Search for the cell housing the specified text and yield its [X, Y] center coordinate. 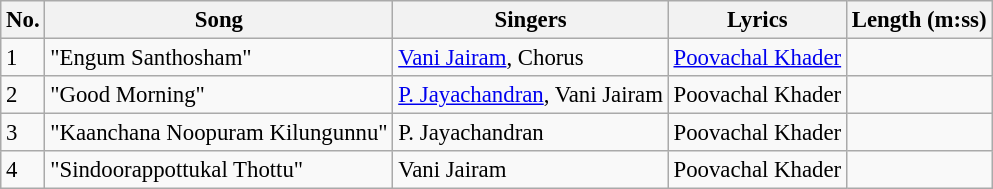
No. [23, 20]
"Engum Santhosham" [219, 58]
Singers [530, 20]
4 [23, 170]
P. Jayachandran [530, 133]
"Kaanchana Noopuram Kilungunnu" [219, 133]
1 [23, 58]
Vani Jairam [530, 170]
Song [219, 20]
"Good Morning" [219, 95]
Length (m:ss) [918, 20]
3 [23, 133]
P. Jayachandran, Vani Jairam [530, 95]
Lyrics [757, 20]
Vani Jairam, Chorus [530, 58]
2 [23, 95]
"Sindoorappottukal Thottu" [219, 170]
